Provide the (X, Y) coordinate of the cell's center where the given text is located.  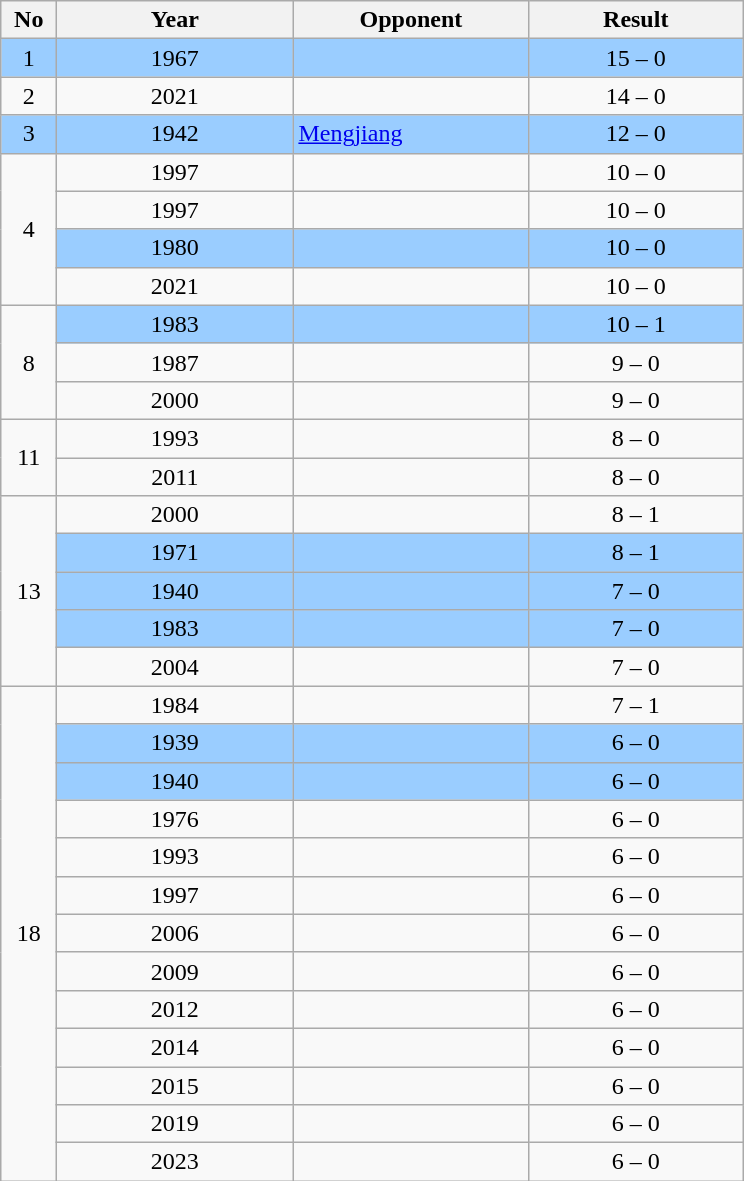
10 – 1 (636, 324)
1942 (175, 134)
7 – 1 (636, 705)
1 (29, 58)
Opponent (411, 20)
1984 (175, 705)
2023 (175, 1162)
1971 (175, 553)
No (29, 20)
13 (29, 591)
4 (29, 229)
12 – 0 (636, 134)
2019 (175, 1124)
3 (29, 134)
2004 (175, 667)
1980 (175, 248)
2009 (175, 971)
2015 (175, 1085)
2 (29, 96)
2014 (175, 1047)
11 (29, 457)
2011 (175, 477)
2006 (175, 933)
1939 (175, 743)
8 (29, 362)
18 (29, 934)
Result (636, 20)
1987 (175, 362)
2012 (175, 1009)
1976 (175, 819)
Year (175, 20)
15 – 0 (636, 58)
Mengjiang (411, 134)
14 – 0 (636, 96)
1967 (175, 58)
